Pinpoint the cell where the given text exists, returning its (X, Y) midpoint coordinate. 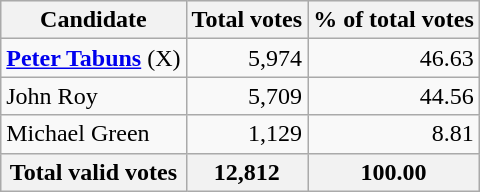
5,709 (247, 96)
46.63 (394, 58)
Peter Tabuns (X) (94, 58)
5,974 (247, 58)
100.00 (394, 172)
Total valid votes (94, 172)
% of total votes (394, 20)
8.81 (394, 134)
Total votes (247, 20)
John Roy (94, 96)
Michael Green (94, 134)
1,129 (247, 134)
44.56 (394, 96)
12,812 (247, 172)
Candidate (94, 20)
